From the cell containing the given text, extract its center point as [x, y] coordinate. 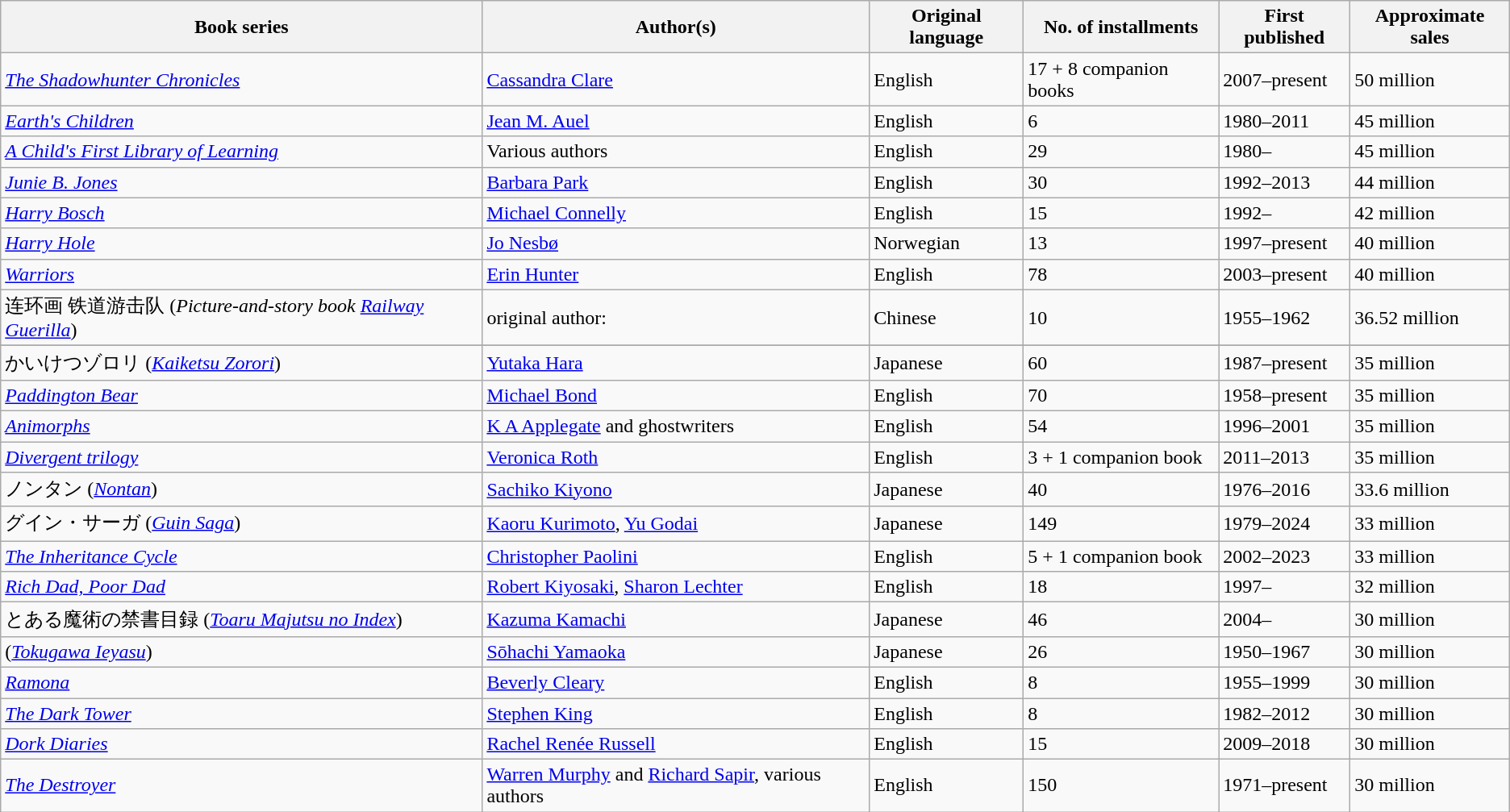
1997–present [1284, 244]
连环画 铁道游击队 (Picture-and-story book Railway Guerilla) [242, 318]
グイン・サーガ (Guin Saga) [242, 524]
150 [1121, 785]
original author: [676, 318]
Ramona [242, 682]
1980– [1284, 152]
1958–present [1284, 395]
78 [1121, 274]
Christopher Paolini [676, 556]
Rachel Renée Russell [676, 744]
Stephen King [676, 714]
60 [1121, 363]
1992–2013 [1284, 182]
ノンタン (Nontan) [242, 490]
Earth's Children [242, 121]
No. of installments [1121, 27]
54 [1121, 426]
3 + 1 companion book [1121, 457]
Jo Nesbø [676, 244]
Rich Dad, Poor Dad [242, 587]
Jean M. Auel [676, 121]
6 [1121, 121]
Junie B. Jones [242, 182]
Veronica Roth [676, 457]
とある魔術の禁書目録 (Toaru Majutsu no Index) [242, 619]
First published [1284, 27]
Michael Bond [676, 395]
Sōhachi Yamaoka [676, 652]
2007–present [1284, 79]
K A Applegate and ghostwriters [676, 426]
18 [1121, 587]
1979–2024 [1284, 524]
Harry Hole [242, 244]
33.6 million [1429, 490]
The Shadowhunter Chronicles [242, 79]
Chinese [947, 318]
1955–1962 [1284, 318]
Beverly Cleary [676, 682]
かいけつゾロリ (Kaiketsu Zorori) [242, 363]
5 + 1 companion book [1121, 556]
32 million [1429, 587]
44 million [1429, 182]
13 [1121, 244]
1980–2011 [1284, 121]
(Tokugawa Ieyasu) [242, 652]
Erin Hunter [676, 274]
30 [1121, 182]
Yutaka Hara [676, 363]
42 million [1429, 213]
A Child's First Library of Learning [242, 152]
Sachiko Kiyono [676, 490]
Original language [947, 27]
50 million [1429, 79]
1950–1967 [1284, 652]
1996–2001 [1284, 426]
17 + 8 companion books [1121, 79]
46 [1121, 619]
2003–present [1284, 274]
Robert Kiyosaki, Sharon Lechter [676, 587]
1992– [1284, 213]
36.52 million [1429, 318]
Dork Diaries [242, 744]
26 [1121, 652]
40 [1121, 490]
Various authors [676, 152]
The Destroyer [242, 785]
70 [1121, 395]
1987–present [1284, 363]
149 [1121, 524]
Warriors [242, 274]
Barbara Park [676, 182]
1971–present [1284, 785]
2009–2018 [1284, 744]
29 [1121, 152]
2002–2023 [1284, 556]
Norwegian [947, 244]
Divergent trilogy [242, 457]
Kaoru Kurimoto, Yu Godai [676, 524]
1982–2012 [1284, 714]
Warren Murphy and Richard Sapir, various authors [676, 785]
2004– [1284, 619]
Kazuma Kamachi [676, 619]
Book series [242, 27]
10 [1121, 318]
Michael Connelly [676, 213]
Harry Bosch [242, 213]
2011–2013 [1284, 457]
1976–2016 [1284, 490]
The Inheritance Cycle [242, 556]
Author(s) [676, 27]
The Dark Tower [242, 714]
Paddington Bear [242, 395]
Animorphs [242, 426]
Approximate sales [1429, 27]
1955–1999 [1284, 682]
1997– [1284, 587]
Cassandra Clare [676, 79]
